Identify which cell holds the provided text, then report its [x, y] central coordinate. 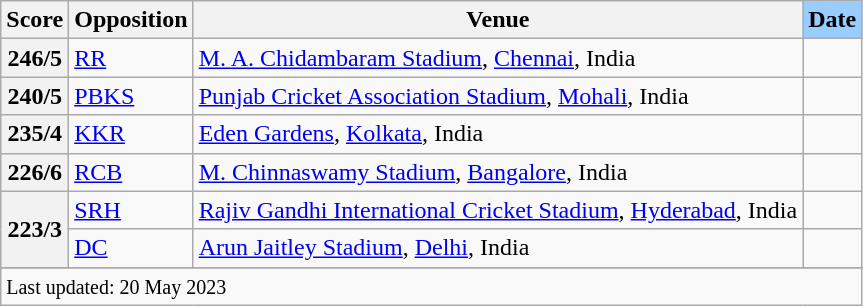
M. A. Chidambaram Stadium, Chennai, India [498, 58]
Score [35, 20]
Date [832, 20]
Eden Gardens, Kolkata, India [498, 134]
DC [131, 248]
Opposition [131, 20]
M. Chinnaswamy Stadium, Bangalore, India [498, 172]
240/5 [35, 96]
Arun Jaitley Stadium, Delhi, India [498, 248]
PBKS [131, 96]
Venue [498, 20]
Rajiv Gandhi International Cricket Stadium, Hyderabad, India [498, 210]
RR [131, 58]
KKR [131, 134]
SRH [131, 210]
235/4 [35, 134]
Punjab Cricket Association Stadium, Mohali, India [498, 96]
226/6 [35, 172]
Last updated: 20 May 2023 [432, 286]
RCB [131, 172]
223/3 [35, 229]
246/5 [35, 58]
